Identify which cell holds the provided text, then report its (x, y) central coordinate. 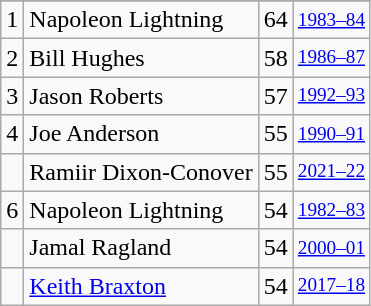
1982–83 (331, 210)
Jason Roberts (141, 96)
1990–91 (331, 134)
57 (276, 96)
6 (12, 210)
4 (12, 134)
1986–87 (331, 58)
Keith Braxton (141, 286)
2017–18 (331, 286)
1992–93 (331, 96)
Jamal Ragland (141, 248)
2021–22 (331, 172)
Bill Hughes (141, 58)
3 (12, 96)
Ramiir Dixon-Conover (141, 172)
2000–01 (331, 248)
1983–84 (331, 20)
64 (276, 20)
Joe Anderson (141, 134)
58 (276, 58)
2 (12, 58)
1 (12, 20)
